Detect which cell encompasses the target text, then output its (x, y) center coordinate. 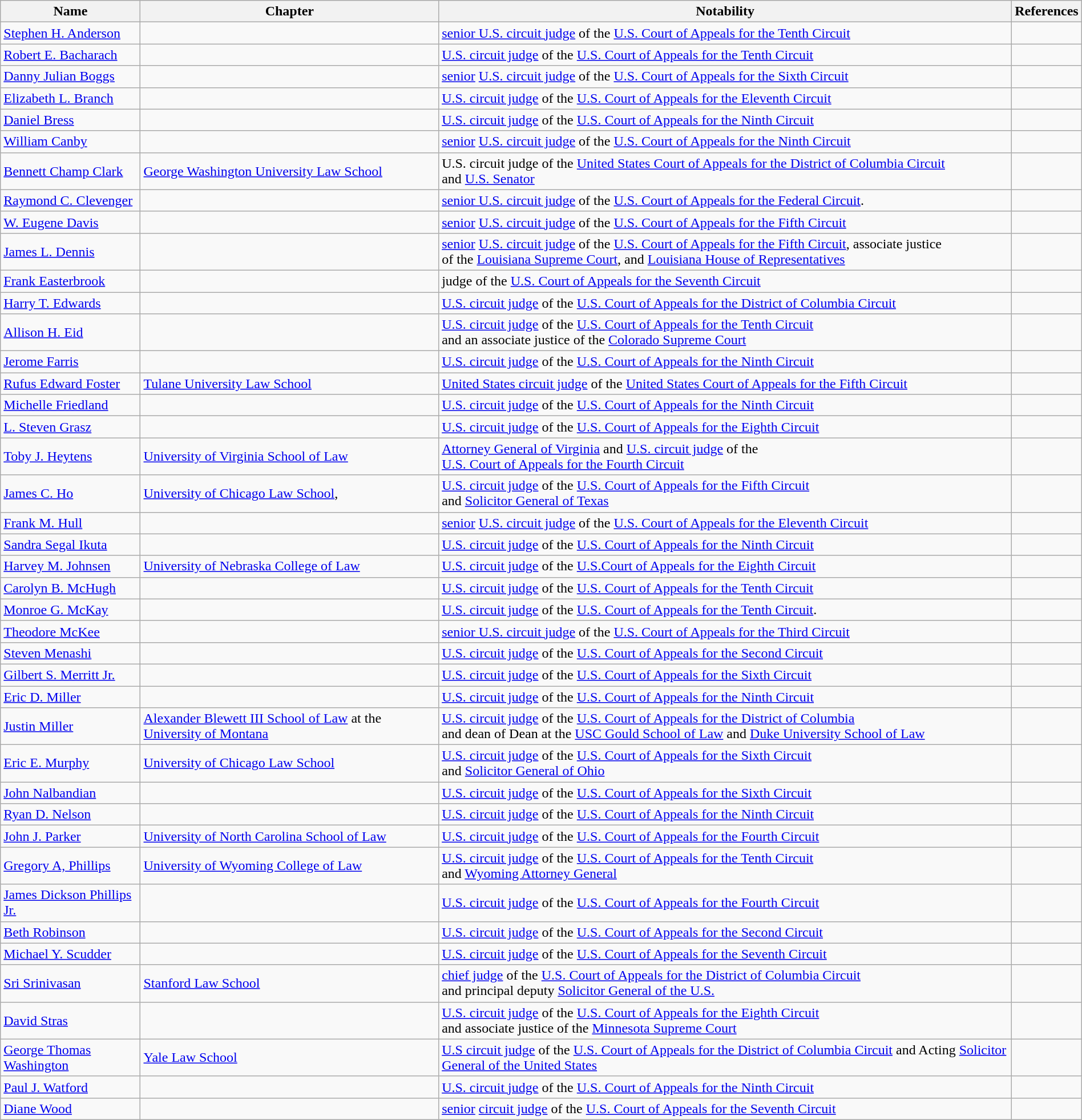
University of Wyoming College of Law (290, 865)
Name (71, 11)
Robert E. Bacharach (71, 55)
senior U.S. circuit judge of the U.S. Court of Appeals for the Fifth Circuit (725, 222)
Sri Srinivasan (71, 983)
John Nalbandian (71, 793)
Toby J. Heytens (71, 457)
Yale Law School (290, 1057)
Alexander Blewett III School of Law at the University of Montana (290, 726)
senior U.S. circuit judge of the U.S. Court of Appeals for the Ninth Circuit (725, 142)
Stanford Law School (290, 983)
John J. Parker (71, 836)
University of Chicago Law School, (290, 493)
U.S. circuit judge of the U.S. Court of Appeals for the Tenth Circuitand an associate justice of the Colorado Supreme Court (725, 332)
Sandra Segal Ikuta (71, 545)
senior U.S. circuit judge of the U.S. Court of Appeals for the Tenth Circuit (725, 33)
Steven Menashi (71, 653)
chief judge of the U.S. Court of Appeals for the District of Columbia Circuitand principal deputy Solicitor General of the U.S. (725, 983)
Stephen H. Anderson (71, 33)
Harvey M. Johnsen (71, 566)
Gilbert S. Merritt Jr. (71, 675)
U.S circuit judge of the U.S. Court of Appeals for the District of Columbia Circuit and Acting Solicitor General of the United States (725, 1057)
William Canby (71, 142)
W. Eugene Davis (71, 222)
Ryan D. Nelson (71, 815)
Bennett Champ Clark (71, 171)
George Washington University Law School (290, 171)
L. Steven Grasz (71, 427)
U.S. circuit judge of the United States Court of Appeals for the District of Columbia Circuitand U.S. Senator (725, 171)
Notability (725, 11)
senior U.S. circuit judge of the U.S. Court of Appeals for the Third Circuit (725, 631)
U.S. circuit judge of the U.S. Court of Appeals for the Eleventh Circuit (725, 98)
U.S. circuit judge of the U.S. Court of Appeals for the Fifth Circuitand Solicitor General of Texas (725, 493)
Diane Wood (71, 1109)
James Dickson Phillips Jr. (71, 903)
U.S. circuit judge of the U.S. Court of Appeals for the Sixth Circuitand Solicitor General of Ohio (725, 764)
U.S. circuit judge of the U.S. Court of Appeals for the District of Columbia Circuit (725, 303)
University of Chicago Law School (290, 764)
senior U.S. circuit judge of the U.S. Court of Appeals for the Federal Circuit. (725, 200)
Monroe G. McKay (71, 610)
Jerome Farris (71, 362)
James C. Ho (71, 493)
Attorney General of Virginia and U.S. circuit judge of theU.S. Court of Appeals for the Fourth Circuit (725, 457)
U.S. circuit judge of the U.S.Court of Appeals for the Eighth Circuit (725, 566)
Tulane University Law School (290, 384)
senior circuit judge of the U.S. Court of Appeals for the Seventh Circuit (725, 1109)
Frank Easterbrook (71, 281)
senior U.S. circuit judge of the U.S. Court of Appeals for the Eleventh Circuit (725, 523)
University of Nebraska College of Law (290, 566)
James L. Dennis (71, 251)
Beth Robinson (71, 932)
U.S. circuit judge of the U.S. Court of Appeals for the Seventh Circuit (725, 954)
U.S. circuit judge of the U.S. Court of Appeals for the Eighth Circuit (725, 427)
University of North Carolina School of Law (290, 836)
References (1047, 11)
David Stras (71, 1021)
Danny Julian Boggs (71, 76)
Paul J. Watford (71, 1087)
Chapter (290, 11)
Theodore McKee (71, 631)
Harry T. Edwards (71, 303)
Eric E. Murphy (71, 764)
Allison H. Eid (71, 332)
Carolyn B. McHugh (71, 588)
Frank M. Hull (71, 523)
U.S. circuit judge of the U.S. Court of Appeals for the Tenth Circuitand Wyoming Attorney General (725, 865)
Justin Miller (71, 726)
Elizabeth L. Branch (71, 98)
senior U.S. circuit judge of the U.S. Court of Appeals for the Sixth Circuit (725, 76)
Gregory A, Phillips (71, 865)
Michelle Friedland (71, 405)
Michael Y. Scudder (71, 954)
Daniel Bress (71, 120)
United States circuit judge of the United States Court of Appeals for the Fifth Circuit (725, 384)
Raymond C. Clevenger (71, 200)
judge of the U.S. Court of Appeals for the Seventh Circuit (725, 281)
U.S. circuit judge of the U.S. Court of Appeals for the Tenth Circuit. (725, 610)
U.S. circuit judge of the U.S. Court of Appeals for the Eighth Circuitand associate justice of the Minnesota Supreme Court (725, 1021)
Eric D. Miller (71, 697)
University of Virginia School of Law (290, 457)
Rufus Edward Foster (71, 384)
George Thomas Washington (71, 1057)
